Return [x, y] of the center of cell containing provided text 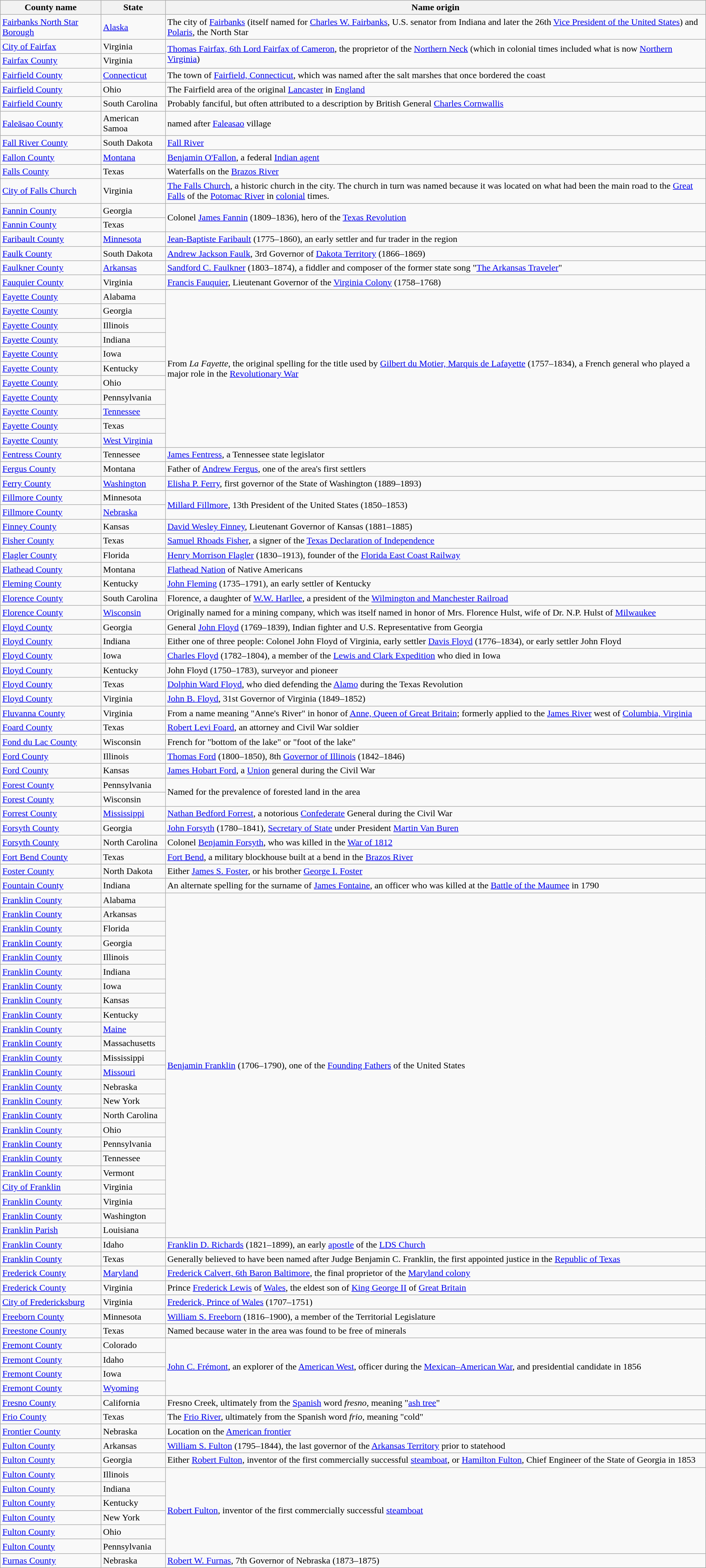
Franklin D. Richards (1821–1899), an early apostle of the LDS Church [435, 1245]
Sandford C. Faulkner (1803–1874), a fiddler and composer of the former state song "The Arkansas Traveler" [435, 268]
Fauquier County [51, 282]
Fentress County [51, 455]
Flagler County [51, 555]
Name origin [435, 8]
Fluvanna County [51, 713]
Faleāsao County [51, 123]
William S. Freeborn (1816–1900), a member of the Territorial Legislature [435, 1316]
Thomas Ford (1800–1850), 8th Governor of Illinois (1842–1846) [435, 756]
California [133, 1403]
David Wesley Finney, Lieutenant Governor of Kansas (1881–1885) [435, 526]
Robert Fulton, inventor of the first commercially successful steamboat [435, 1510]
Thomas Fairfax, 6th Lord Fairfax of Cameron, the proprietor of the Northern Neck (which in colonial times included what is now Northern Virginia) [435, 54]
John Floyd (1750–1783), surveyor and pioneer [435, 670]
Samuel Rhoads Fisher, a signer of the Texas Declaration of Independence [435, 541]
Fairbanks North Star Borough [51, 27]
Vermont [133, 1173]
Maine [133, 1029]
John B. Floyd, 31st Governor of Virginia (1849–1852) [435, 699]
Andrew Jackson Faulk, 3rd Governor of Dakota Territory (1866–1869) [435, 254]
Louisiana [133, 1230]
Fresno Creek, ultimately from the Spanish word fresno, meaning "ash tree" [435, 1403]
Nathan Bedford Forrest, a notorious Confederate General during the Civil War [435, 814]
William S. Fulton (1795–1844), the last governor of the Arkansas Territory prior to statehood [435, 1446]
Named for the prevalence of forested land in the area [435, 792]
Generally believed to have been named after Judge Benjamin C. Franklin, the first appointed justice in the Republic of Texas [435, 1259]
Prince Frederick Lewis of Wales, the eldest son of King George II of Great Britain [435, 1288]
City of Fairfax [51, 46]
Frontier County [51, 1431]
The Fairfield area of the original Lancaster in England [435, 89]
North Dakota [133, 871]
From a name meaning "Anne's River" in honor of Anne, Queen of Great Britain; formerly applied to the James River west of Columbia, Virginia [435, 713]
Massachusetts [133, 1043]
Francis Fauquier, Lieutenant Governor of the Virginia Colony (1758–1768) [435, 282]
Fairfax County [51, 61]
Fountain County [51, 885]
Charles Floyd (1782–1804), a member of the Lewis and Clark Expedition who died in Iowa [435, 656]
City of Franklin [51, 1187]
Fort Bend County [51, 857]
Fallon County [51, 157]
Fall River County [51, 143]
Waterfalls on the Brazos River [435, 171]
State [133, 8]
Faulk County [51, 254]
John Forsyth (1780–1841), Secretary of State under President Martin Van Buren [435, 828]
Jean-Baptiste Faribault (1775–1860), an early settler and fur trader in the region [435, 239]
City of Falls Church [51, 191]
Father of Andrew Fergus, one of the area's first settlers [435, 469]
The town of Fairfield, Connecticut, which was named after the salt marshes that once bordered the coast [435, 75]
Originally named for a mining company, which was itself named in honor of Mrs. Florence Hulst, wife of Dr. N.P. Hulst of Milwaukee [435, 612]
Franklin Parish [51, 1230]
Fergus County [51, 469]
Benjamin Franklin (1706–1790), one of the Founding Fathers of the United States [435, 1065]
Wyoming [133, 1388]
named after Faleasao village [435, 123]
The Frio River, ultimately from the Spanish word frio, meaning "cold" [435, 1417]
Fond du Lac County [51, 742]
Fleming County [51, 584]
Flathead Nation of Native Americans [435, 569]
John Fleming (1735–1791), an early settler of Kentucky [435, 584]
Faribault County [51, 239]
County name [51, 8]
American Samoa [133, 123]
Elisha P. Ferry, first governor of the State of Washington (1889–1893) [435, 483]
Colonel Benjamin Forsyth, who was killed in the War of 1812 [435, 842]
Flathead County [51, 569]
Maryland [133, 1273]
Faulkner County [51, 268]
Ferry County [51, 483]
James Fentress, a Tennessee state legislator [435, 455]
Fisher County [51, 541]
Benjamin O'Fallon, a federal Indian agent [435, 157]
James Hobart Ford, a Union general during the Civil War [435, 771]
An alternate spelling for the surname of James Fontaine, an officer who was killed at the Battle of the Maumee in 1790 [435, 885]
General John Floyd (1769–1839), Indian fighter and U.S. Representative from Georgia [435, 627]
French for "bottom of the lake" or "foot of the lake" [435, 742]
Frio County [51, 1417]
City of Fredericksburg [51, 1302]
Furnas County [51, 1560]
Named because water in the area was found to be free of minerals [435, 1331]
West Virginia [133, 440]
John C. Frémont, an explorer of the American West, officer during the Mexican–American War, and presidential candidate in 1856 [435, 1366]
Foard County [51, 728]
Location on the American frontier [435, 1431]
Robert Levi Foard, an attorney and Civil War soldier [435, 728]
Finney County [51, 526]
Falls County [51, 171]
Colorado [133, 1345]
Colonel James Fannin (1809–1836), hero of the Texas Revolution [435, 217]
Either Robert Fulton, inventor of the first commercially successful steamboat, or Hamilton Fulton, Chief Engineer of the State of Georgia in 1853 [435, 1460]
Fort Bend, a military blockhouse built at a bend in the Brazos River [435, 857]
Either one of three people: Colonel John Floyd of Virginia, early settler Davis Floyd (1776–1834), or early settler John Floyd [435, 641]
Missouri [133, 1072]
Probably fanciful, but often attributed to a description by British General Charles Cornwallis [435, 104]
Either James S. Foster, or his brother George I. Foster [435, 871]
Frederick Calvert, 6th Baron Baltimore, the final proprietor of the Maryland colony [435, 1273]
Dolphin Ward Floyd, who died defending the Alamo during the Texas Revolution [435, 685]
Florence, a daughter of W.W. Harllee, a president of the Wilmington and Manchester Railroad [435, 598]
Freestone County [51, 1331]
Foster County [51, 871]
Henry Morrison Flagler (1830–1913), founder of the Florida East Coast Railway [435, 555]
Fall River [435, 143]
Connecticut [133, 75]
Freeborn County [51, 1316]
Alaska [133, 27]
Millard Fillmore, 13th President of the United States (1850–1853) [435, 505]
Fresno County [51, 1403]
Forrest County [51, 814]
Frederick, Prince of Wales (1707–1751) [435, 1302]
Robert W. Furnas, 7th Governor of Nebraska (1873–1875) [435, 1560]
